For the text-containing cell, return its midpoint in (x, y) coordinate format. 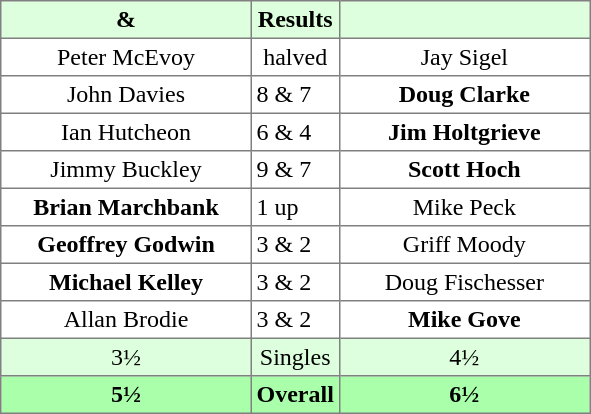
Griff Moody (464, 245)
Results (295, 20)
8 & 7 (295, 95)
4½ (464, 357)
halved (295, 57)
Jimmy Buckley (126, 170)
Doug Clarke (464, 95)
Doug Fischesser (464, 282)
6 & 4 (295, 132)
Scott Hoch (464, 170)
1 up (295, 207)
5½ (126, 395)
Mike Gove (464, 320)
Geoffrey Godwin (126, 245)
Mike Peck (464, 207)
3½ (126, 357)
Jim Holtgrieve (464, 132)
Peter McEvoy (126, 57)
Singles (295, 357)
9 & 7 (295, 170)
Overall (295, 395)
6½ (464, 395)
Ian Hutcheon (126, 132)
John Davies (126, 95)
Jay Sigel (464, 57)
& (126, 20)
Michael Kelley (126, 282)
Brian Marchbank (126, 207)
Allan Brodie (126, 320)
